Pinpoint the cell where the given text exists, returning its (x, y) midpoint coordinate. 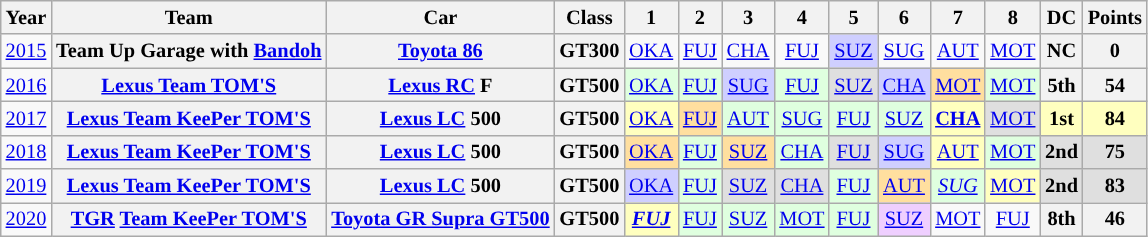
2 (700, 17)
4 (802, 17)
Points (1115, 17)
2017 (26, 118)
DC (1062, 17)
Year (26, 17)
TGR Team KeePer TOM'S (188, 219)
54 (1115, 85)
46 (1115, 219)
Toyota 86 (440, 51)
2018 (26, 152)
8 (1012, 17)
Team (188, 17)
2015 (26, 51)
2019 (26, 186)
84 (1115, 118)
Lexus Team TOM'S (188, 85)
6 (904, 17)
1st (1062, 118)
0 (1115, 51)
1 (651, 17)
75 (1115, 152)
NC (1062, 51)
Toyota GR Supra GT500 (440, 219)
GT300 (590, 51)
5th (1062, 85)
3 (748, 17)
83 (1115, 186)
Team Up Garage with Bandoh (188, 51)
Car (440, 17)
7 (958, 17)
Class (590, 17)
8th (1062, 219)
2016 (26, 85)
2020 (26, 219)
5 (853, 17)
Lexus RC F (440, 85)
